Capture the cell that displays the provided text and extract its [x, y] central coordinate. 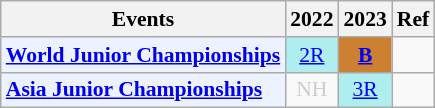
2R [312, 55]
B [366, 55]
2022 [312, 19]
Events [143, 19]
Asia Junior Championships [143, 90]
3R [366, 90]
Ref [413, 19]
2023 [366, 19]
World Junior Championships [143, 55]
NH [312, 90]
